Capture the cell that displays the provided text and extract its [x, y] central coordinate. 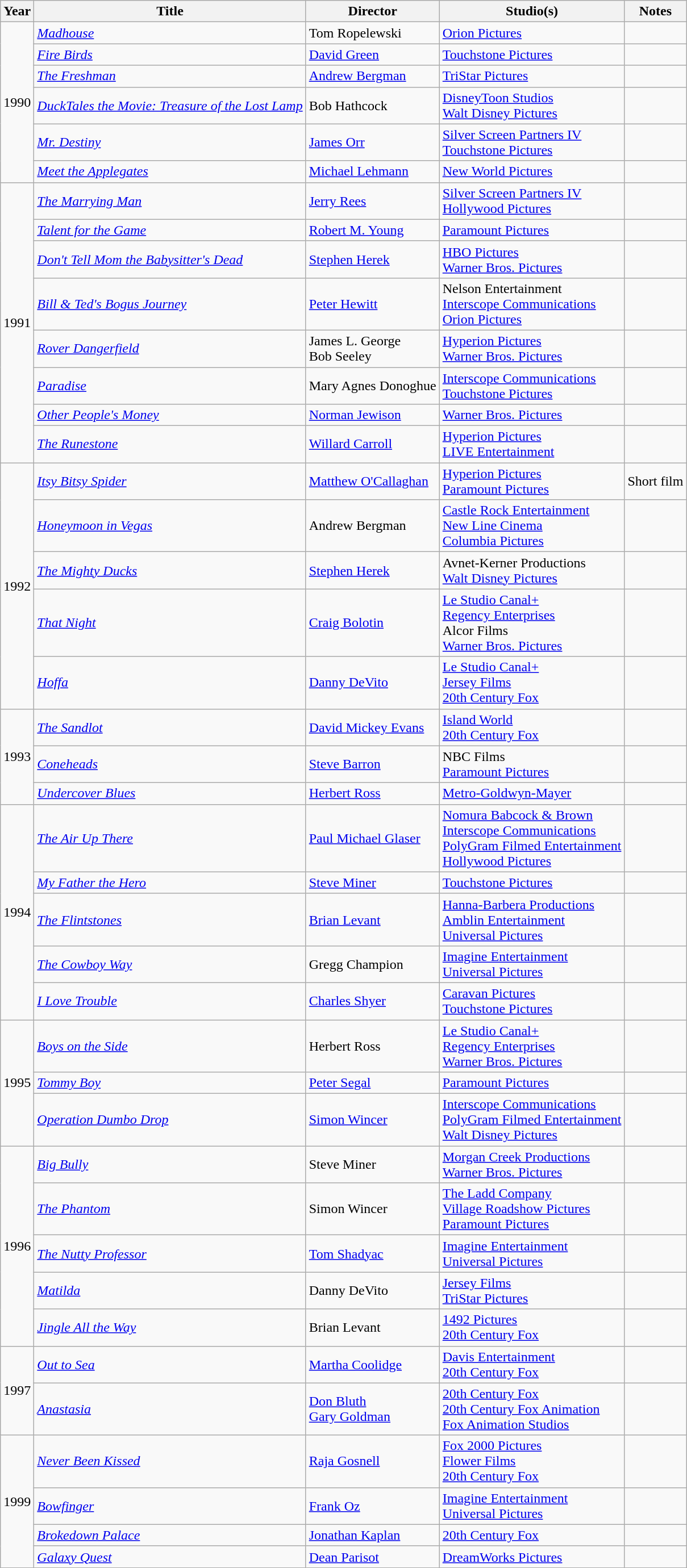
Interscope CommunicationsPolyGram Filmed EntertainmentWalt Disney Pictures [532, 1120]
The Mighty Ducks [170, 570]
Bowfinger [170, 1506]
Charles Shyer [373, 1001]
1992 [17, 586]
Le Studio Canal+Regency EnterprisesAlcor FilmsWarner Bros. Pictures [532, 622]
Mary Agnes Donoghue [373, 385]
Le Studio Canal+Jersey Films20th Century Fox [532, 683]
Tom Shadyac [373, 1254]
Paradise [170, 385]
The Flintstones [170, 919]
1994 [17, 912]
Davis Entertainment20th Century Fox [532, 1364]
1993 [17, 756]
Willard Carroll [373, 444]
Le Studio Canal+Regency EnterprisesWarner Bros. Pictures [532, 1046]
1995 [17, 1083]
Madhouse [170, 33]
Meet the Applegates [170, 172]
The Nutty Professor [170, 1254]
David Green [373, 55]
Jersey FilmsTriStar Pictures [532, 1290]
Big Bully [170, 1164]
Island World20th Century Fox [532, 727]
Nomura Babcock & BrownInterscope CommunicationsPolyGram Filmed EntertainmentHollywood Pictures [532, 838]
Interscope CommunicationsTouchstone Pictures [532, 385]
Hyperion PicturesLIVE Entertainment [532, 444]
Morgan Creek ProductionsWarner Bros. Pictures [532, 1164]
20th Century Fox20th Century Fox AnimationFox Animation Studios [532, 1409]
Director [373, 11]
The Cowboy Way [170, 964]
Don't Tell Mom the Babysitter's Dead [170, 259]
Dean Parisot [373, 1557]
Boys on the Side [170, 1046]
Martha Coolidge [373, 1364]
I Love Trouble [170, 1001]
Matilda [170, 1290]
1997 [17, 1390]
Bill & Ted's Bogus Journey [170, 304]
HBO PicturesWarner Bros. Pictures [532, 259]
Mr. Destiny [170, 142]
Robert M. Young [373, 230]
Anastasia [170, 1409]
1991 [17, 323]
Hyperion PicturesParamount Pictures [532, 482]
Honeymoon in Vegas [170, 526]
Warner Bros. Pictures [532, 415]
The Runestone [170, 444]
Peter Segal [373, 1083]
Talent for the Game [170, 230]
James L. GeorgeBob Seeley [373, 349]
My Father the Hero [170, 883]
Notes [656, 11]
Nelson EntertainmentInterscope CommunicationsOrion Pictures [532, 304]
The Phantom [170, 1209]
Tom Ropelewski [373, 33]
Peter Hewitt [373, 304]
Michael Lehmann [373, 172]
New World Pictures [532, 172]
Itsy Bitsy Spider [170, 482]
Studio(s) [532, 11]
Out to Sea [170, 1364]
Norman Jewison [373, 415]
David Mickey Evans [373, 727]
Metro-Goldwyn-Mayer [532, 793]
The Marrying Man [170, 201]
Undercover Blues [170, 793]
That Night [170, 622]
Silver Screen Partners IVHollywood Pictures [532, 201]
Galaxy Quest [170, 1557]
1990 [17, 102]
Raja Gosnell [373, 1461]
Castle Rock EntertainmentNew Line CinemaColumbia Pictures [532, 526]
Don BluthGary Goldman [373, 1409]
Orion Pictures [532, 33]
Title [170, 11]
DreamWorks Pictures [532, 1557]
Brokedown Palace [170, 1535]
Matthew O'Callaghan [373, 482]
Other People's Money [170, 415]
The Sandlot [170, 727]
Bob Hathcock [373, 106]
The Air Up There [170, 838]
1996 [17, 1246]
20th Century Fox [532, 1535]
Caravan PicturesTouchstone Pictures [532, 1001]
Coneheads [170, 764]
Operation Dumbo Drop [170, 1120]
Avnet-Kerner ProductionsWalt Disney Pictures [532, 570]
The Ladd CompanyVillage Roadshow PicturesParamount Pictures [532, 1209]
1999 [17, 1502]
Hanna-Barbera ProductionsAmblin EntertainmentUniversal Pictures [532, 919]
DuckTales the Movie: Treasure of the Lost Lamp [170, 106]
Year [17, 11]
Short film [656, 482]
Frank Oz [373, 1506]
Never Been Kissed [170, 1461]
Craig Bolotin [373, 622]
Tommy Boy [170, 1083]
Fox 2000 PicturesFlower Films20th Century Fox [532, 1461]
James Orr [373, 142]
The Freshman [170, 76]
DisneyToon StudiosWalt Disney Pictures [532, 106]
Hoffa [170, 683]
NBC FilmsParamount Pictures [532, 764]
Rover Dangerfield [170, 349]
Hyperion PicturesWarner Bros. Pictures [532, 349]
Silver Screen Partners IVTouchstone Pictures [532, 142]
Jerry Rees [373, 201]
TriStar Pictures [532, 76]
Fire Birds [170, 55]
Gregg Champion [373, 964]
Steve Barron [373, 764]
Jingle All the Way [170, 1328]
Jonathan Kaplan [373, 1535]
Paul Michael Glaser [373, 838]
1492 Pictures20th Century Fox [532, 1328]
